Find where the given text appears and provide that cell's center as [X, Y] coordinate. 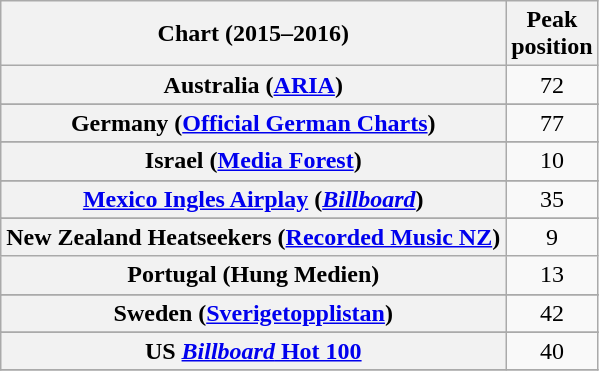
35 [552, 199]
Germany (Official German Charts) [254, 123]
US Billboard Hot 100 [254, 351]
77 [552, 123]
42 [552, 313]
Israel (Media Forest) [254, 161]
New Zealand Heatseekers (Recorded Music NZ) [254, 237]
72 [552, 85]
Portugal (Hung Medien) [254, 275]
40 [552, 351]
Sweden (Sverigetopplistan) [254, 313]
Chart (2015–2016) [254, 34]
13 [552, 275]
10 [552, 161]
Australia (ARIA) [254, 85]
9 [552, 237]
Peak position [552, 34]
Mexico Ingles Airplay (Billboard) [254, 199]
